Capture the cell that displays the provided text and extract its [x, y] central coordinate. 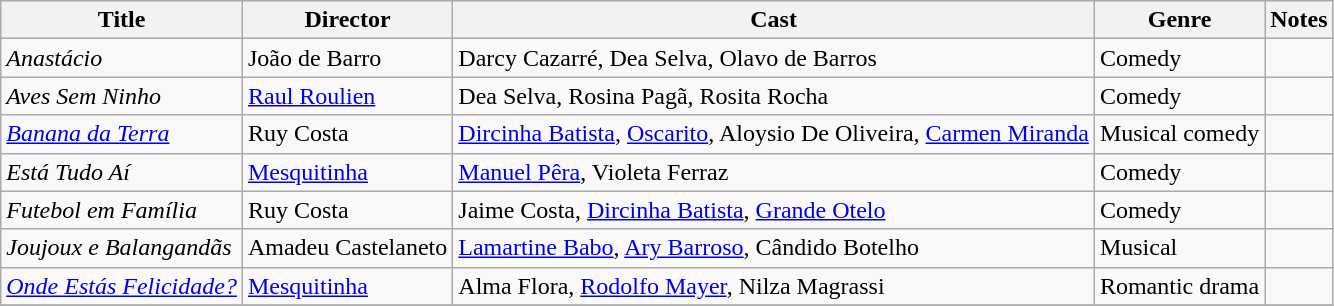
Romantic drama [1179, 286]
Genre [1179, 20]
Banana da Terra [122, 134]
Raul Roulien [347, 96]
Alma Flora, Rodolfo Mayer, Nilza Magrassi [774, 286]
Está Tudo Aí [122, 172]
Dircinha Batista, Oscarito, Aloysio De Oliveira, Carmen Miranda [774, 134]
Lamartine Babo, Ary Barroso, Cândido Botelho [774, 248]
Amadeu Castelaneto [347, 248]
Onde Estás Felicidade? [122, 286]
Musical comedy [1179, 134]
Joujoux e Balangandãs [122, 248]
Musical [1179, 248]
Darcy Cazarré, Dea Selva, Olavo de Barros [774, 58]
Futebol em Família [122, 210]
Director [347, 20]
Cast [774, 20]
Dea Selva, Rosina Pagã, Rosita Rocha [774, 96]
Anastácio [122, 58]
Aves Sem Ninho [122, 96]
João de Barro [347, 58]
Manuel Pêra, Violeta Ferraz [774, 172]
Title [122, 20]
Jaime Costa, Dircinha Batista, Grande Otelo [774, 210]
Notes [1299, 20]
